Capture the cell that displays the provided text and extract its [x, y] central coordinate. 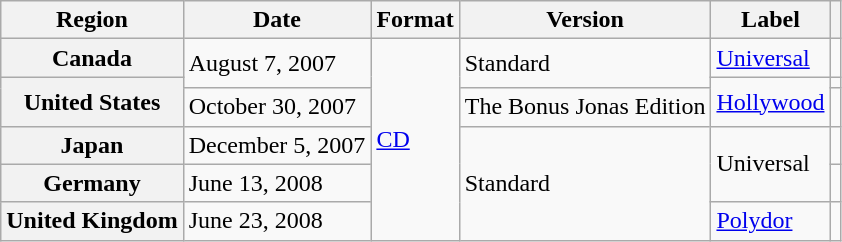
Japan [92, 145]
Region [92, 20]
United States [92, 102]
Format [415, 20]
Germany [92, 183]
August 7, 2007 [277, 64]
December 5, 2007 [277, 145]
June 23, 2008 [277, 221]
United Kingdom [92, 221]
Version [585, 20]
October 30, 2007 [277, 107]
June 13, 2008 [277, 183]
Hollywood [770, 102]
Polydor [770, 221]
Date [277, 20]
Canada [92, 58]
Label [770, 20]
The Bonus Jonas Edition [585, 107]
CD [415, 140]
